Find where the given text appears and provide that cell's center as (x, y) coordinate. 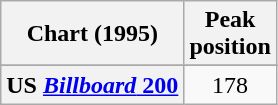
US Billboard 200 (92, 85)
Chart (1995) (92, 34)
Peakposition (230, 34)
178 (230, 85)
